Search for the cell housing the specified text and yield its [x, y] center coordinate. 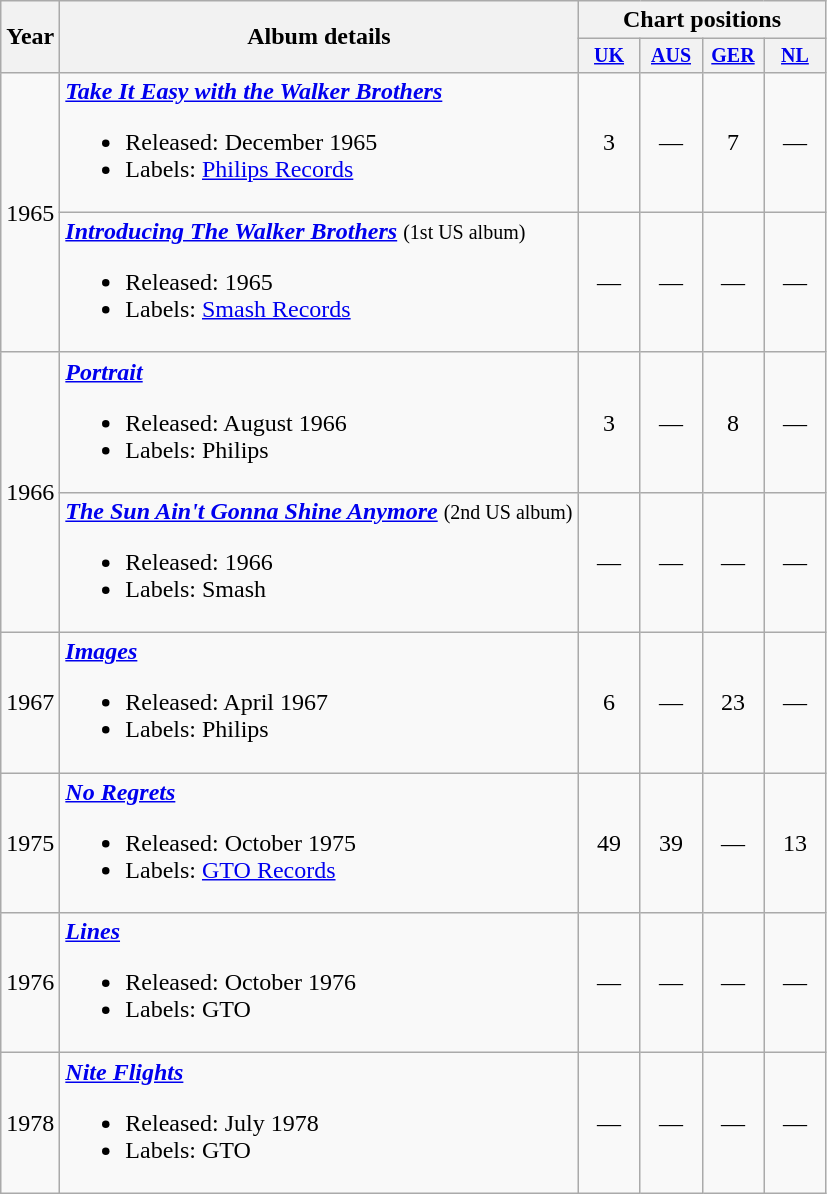
6 [609, 703]
Introducing The Walker Brothers (1st US album)Released: 1965Labels: Smash Records [319, 282]
39 [671, 843]
LinesReleased: October 1976Labels: GTO [319, 983]
NL [795, 56]
23 [733, 703]
49 [609, 843]
8 [733, 422]
Year [30, 37]
1965 [30, 212]
1975 [30, 843]
Take It Easy with the Walker BrothersReleased: December 1965Labels: Philips Records [319, 142]
The Sun Ain't Gonna Shine Anymore (2nd US album)Released: 1966Labels: Smash [319, 562]
1966 [30, 492]
GER [733, 56]
1976 [30, 983]
Chart positions [702, 20]
PortraitReleased: August 1966Labels: Philips [319, 422]
13 [795, 843]
AUS [671, 56]
No RegretsReleased: October 1975Labels: GTO Records [319, 843]
Nite FlightsReleased: July 1978Labels: GTO [319, 1123]
7 [733, 142]
Album details [319, 37]
1967 [30, 703]
1978 [30, 1123]
ImagesReleased: April 1967Labels: Philips [319, 703]
UK [609, 56]
